Identify which cell holds the provided text, then report its (X, Y) central coordinate. 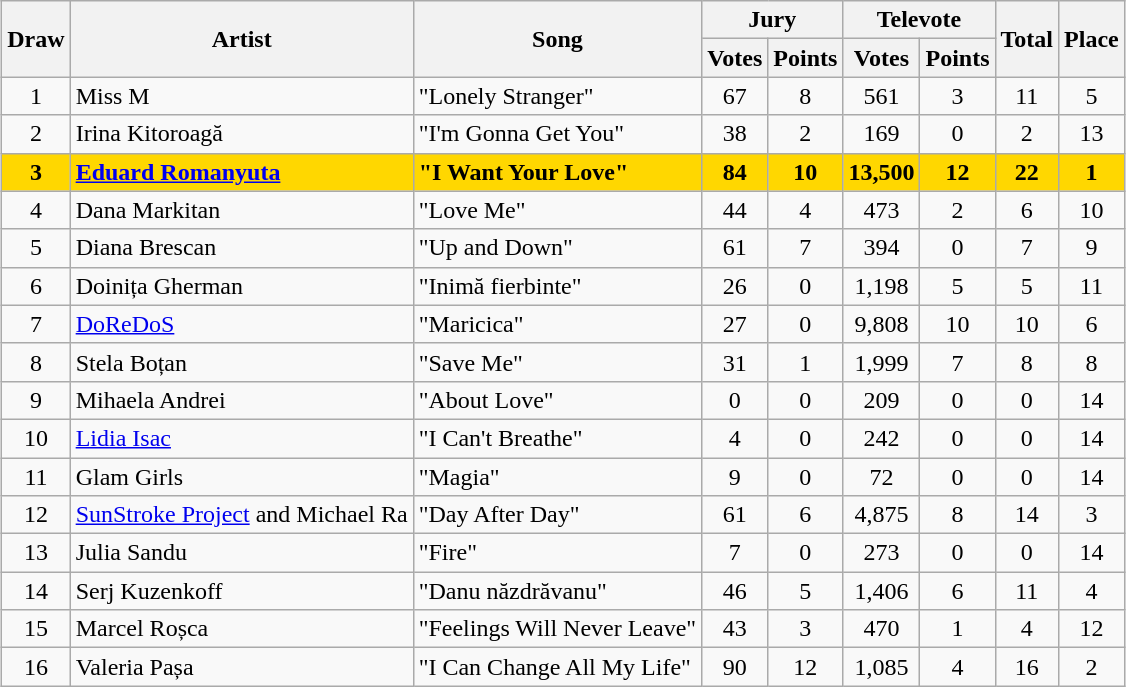
Irina Kitoroagă (242, 134)
Stela Boțan (242, 362)
"Up and Down" (557, 248)
169 (882, 134)
Doinița Gherman (242, 286)
Julia Sandu (242, 553)
84 (735, 172)
1,406 (882, 591)
72 (882, 477)
Mihaela Andrei (242, 400)
27 (735, 324)
Dana Markitan (242, 210)
"Magia" (557, 477)
Marcel Roșca (242, 629)
4,875 (882, 515)
"I Want Your Love" (557, 172)
Lidia Isac (242, 438)
Place (1092, 39)
Artist (242, 39)
473 (882, 210)
"Day After Day" (557, 515)
13,500 (882, 172)
15 (36, 629)
"Fire" (557, 553)
Total (1027, 39)
1,085 (882, 667)
209 (882, 400)
44 (735, 210)
"Danu năzdrăvanu" (557, 591)
"About Love" (557, 400)
"I Can't Breathe" (557, 438)
"Save Me" (557, 362)
SunStroke Project and Michael Ra (242, 515)
DoReDoS (242, 324)
1,198 (882, 286)
Song (557, 39)
Diana Brescan (242, 248)
Glam Girls (242, 477)
31 (735, 362)
242 (882, 438)
26 (735, 286)
90 (735, 667)
561 (882, 96)
Draw (36, 39)
Jury (772, 20)
470 (882, 629)
38 (735, 134)
"I Can Change All My Life" (557, 667)
22 (1027, 172)
394 (882, 248)
273 (882, 553)
"Maricica" (557, 324)
9,808 (882, 324)
"Inimă fierbinte" (557, 286)
43 (735, 629)
"Feelings Will Never Leave" (557, 629)
1,999 (882, 362)
"Love Me" (557, 210)
"I'm Gonna Get You" (557, 134)
Valeria Pașa (242, 667)
67 (735, 96)
Miss M (242, 96)
Eduard Romanyuta (242, 172)
Serj Kuzenkoff (242, 591)
"Lonely Stranger" (557, 96)
46 (735, 591)
Televote (919, 20)
